For the text-containing cell, return its midpoint in [X, Y] coordinate format. 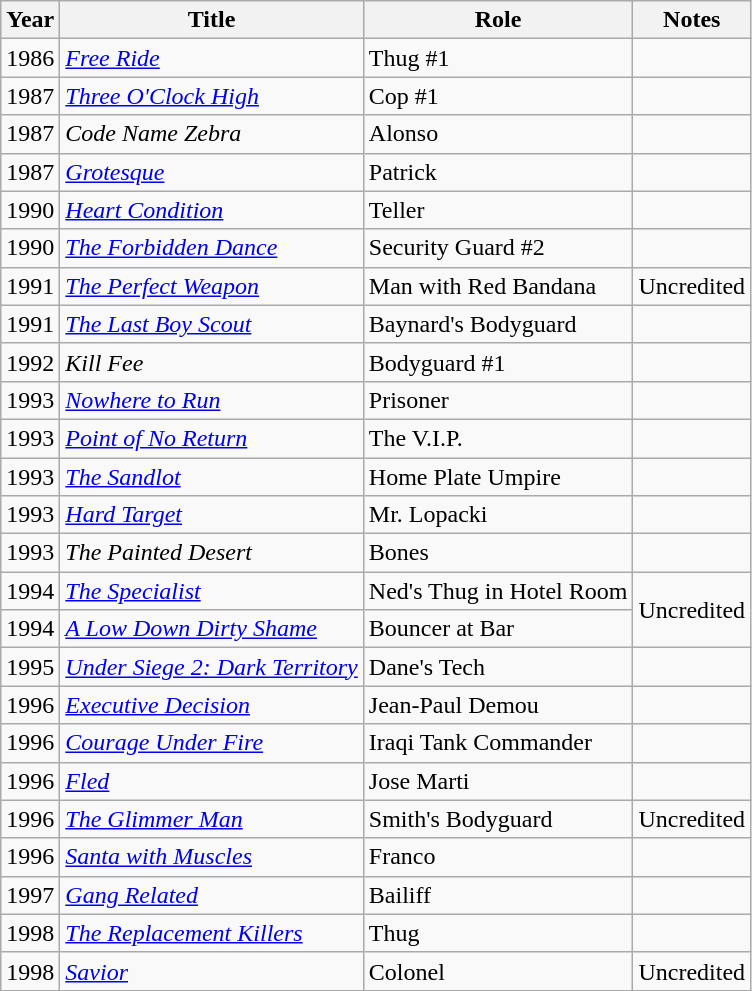
Point of No Return [212, 438]
The Glimmer Man [212, 819]
Security Guard #2 [498, 248]
Colonel [498, 971]
Teller [498, 210]
Free Ride [212, 58]
Savior [212, 971]
Ned's Thug in Hotel Room [498, 591]
The Replacement Killers [212, 933]
1997 [30, 895]
Bouncer at Bar [498, 629]
Patrick [498, 172]
Executive Decision [212, 705]
Home Plate Umpire [498, 477]
A Low Down Dirty Shame [212, 629]
Smith's Bodyguard [498, 819]
Santa with Muscles [212, 857]
Title [212, 20]
The Specialist [212, 591]
Jean-Paul Demou [498, 705]
Under Siege 2: Dark Territory [212, 667]
1995 [30, 667]
Mr. Lopacki [498, 515]
Bodyguard #1 [498, 362]
Bones [498, 553]
Gang Related [212, 895]
Kill Fee [212, 362]
The Last Boy Scout [212, 324]
Alonso [498, 134]
Nowhere to Run [212, 400]
Three O'Clock High [212, 96]
Thug [498, 933]
Franco [498, 857]
Code Name Zebra [212, 134]
Baynard's Bodyguard [498, 324]
Prisoner [498, 400]
Iraqi Tank Commander [498, 743]
Man with Red Bandana [498, 286]
Bailiff [498, 895]
Grotesque [212, 172]
Dane's Tech [498, 667]
Year [30, 20]
Fled [212, 781]
The Sandlot [212, 477]
Courage Under Fire [212, 743]
Heart Condition [212, 210]
Jose Marti [498, 781]
Cop #1 [498, 96]
Hard Target [212, 515]
The V.I.P. [498, 438]
The Painted Desert [212, 553]
Notes [692, 20]
The Forbidden Dance [212, 248]
1986 [30, 58]
Role [498, 20]
Thug #1 [498, 58]
The Perfect Weapon [212, 286]
1992 [30, 362]
